Search for the cell housing the specified text and yield its (X, Y) center coordinate. 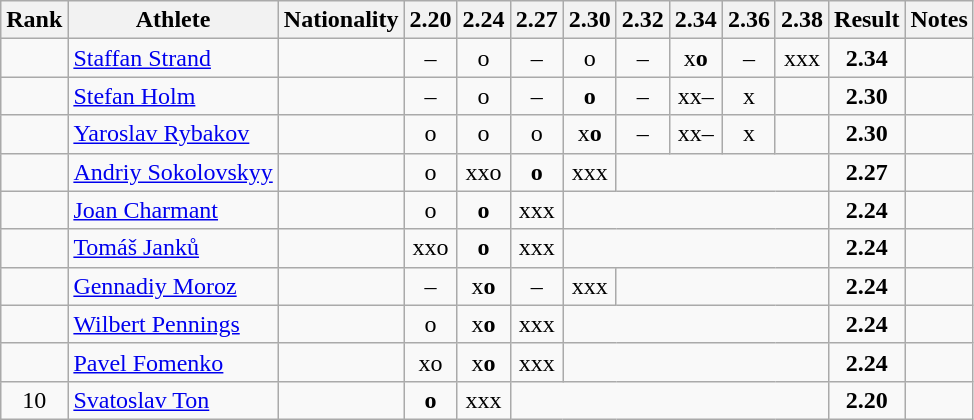
Staffan Strand (173, 58)
Athlete (173, 20)
Result (867, 20)
Notes (939, 20)
Stefan Holm (173, 96)
Rank (34, 20)
2.38 (802, 20)
Pavel Fomenko (173, 362)
Wilbert Pennings (173, 324)
2.32 (642, 20)
2.36 (748, 20)
Andriy Sokolovskyy (173, 172)
Yaroslav Rybakov (173, 134)
Nationality (341, 20)
Gennadiy Moroz (173, 286)
10 (34, 400)
Svatoslav Ton (173, 400)
Joan Charmant (173, 210)
Tomáš Janků (173, 248)
